Search for the cell housing the specified text and yield its [x, y] center coordinate. 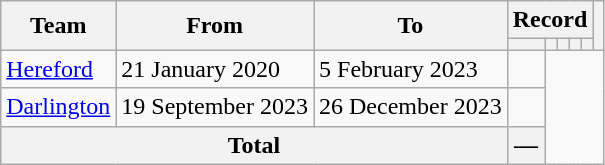
Darlington [58, 107]
5 February 2023 [411, 69]
To [411, 26]
— [526, 145]
21 January 2020 [215, 69]
Total [254, 145]
Hereford [58, 69]
26 December 2023 [411, 107]
Record [550, 20]
From [215, 26]
Team [58, 26]
19 September 2023 [215, 107]
